For the text-containing cell, return its midpoint in (x, y) coordinate format. 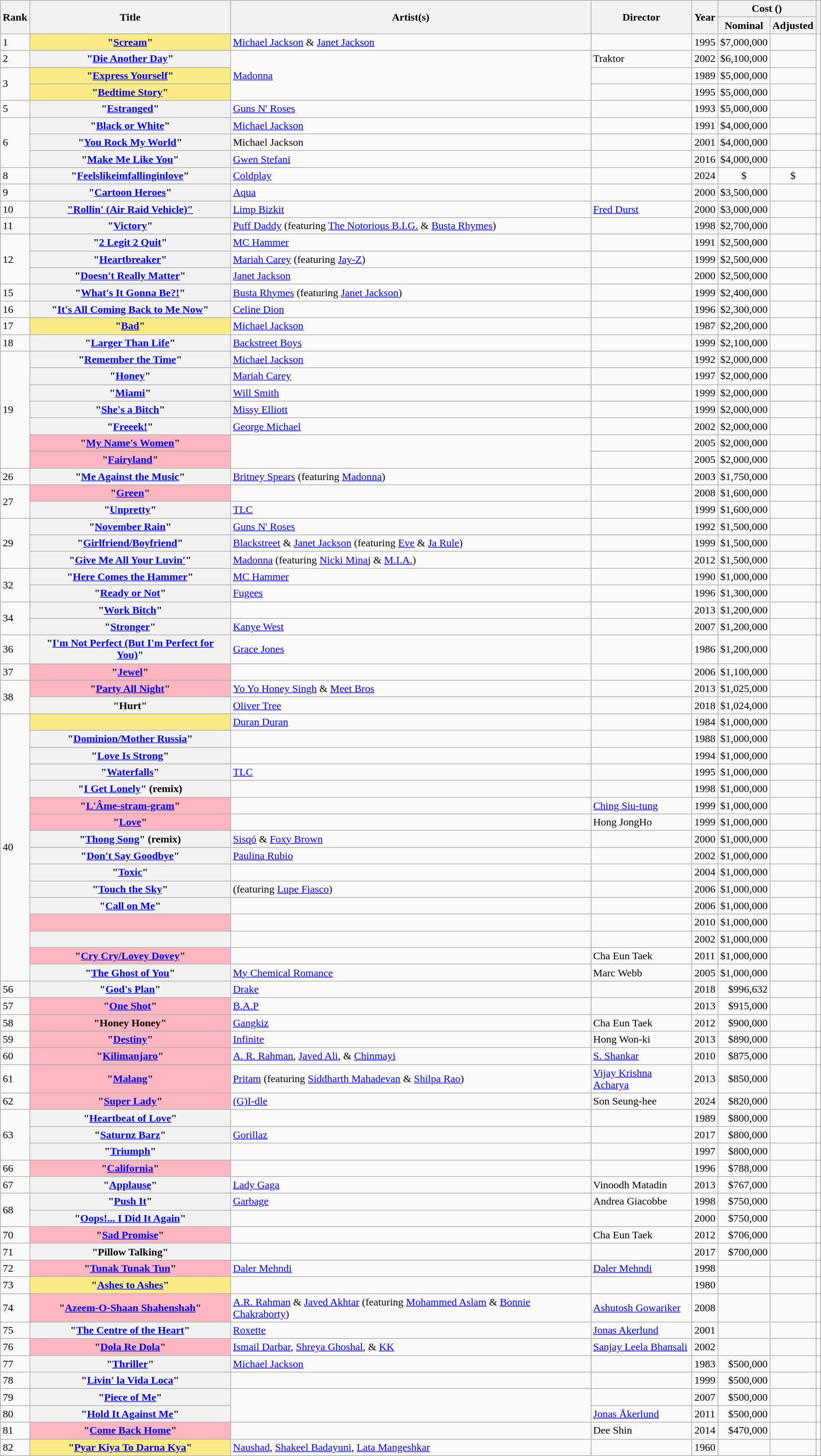
"Feelslikeimfallinginlove" (130, 176)
$890,000 (744, 1040)
2004 (705, 872)
$875,000 (744, 1056)
70 (15, 1235)
$788,000 (744, 1168)
(featuring Lupe Fiasco) (410, 889)
Sisqó & Foxy Brown (410, 839)
56 (15, 989)
32 (15, 585)
"November Rain" (130, 527)
Coldplay (410, 176)
"Die Another Day" (130, 59)
Gwen Stefani (410, 159)
Lady Gaga (410, 1185)
"Work Bitch" (130, 610)
"Heartbeat of Love" (130, 1118)
Drake (410, 989)
$7,000,000 (744, 42)
Artist(s) (410, 17)
"Make Me Like You" (130, 159)
1994 (705, 755)
"Love" (130, 822)
$2,200,000 (744, 326)
11 (15, 226)
"Sad Promise" (130, 1235)
"2 Legit 2 Quit" (130, 243)
Roxette (410, 1330)
$2,400,000 (744, 293)
Duran Duran (410, 722)
Ismail Darbar, Shreya Ghoshal, & KK (410, 1347)
$470,000 (744, 1431)
"Hold It Against Me" (130, 1414)
"Cartoon Heroes" (130, 192)
"Heartbreaker" (130, 259)
"Honey Honey" (130, 1023)
Fred Durst (641, 209)
8 (15, 176)
"Waterfalls" (130, 772)
Backstreet Boys (410, 343)
Jonas Åkerlund (641, 1414)
"Fairyland" (130, 459)
38 (15, 697)
"It's All Coming Back to Me Now" (130, 309)
"I Get Lonely" (remix) (130, 789)
"Honey" (130, 376)
59 (15, 1040)
A.R. Rahman & Javed Akhtar (featuring Mohammed Aslam & Bonnie Chakraborty) (410, 1308)
79 (15, 1397)
Garbage (410, 1201)
1984 (705, 722)
$1,300,000 (744, 593)
"Jewel" (130, 672)
"You Rock My World" (130, 142)
Mariah Carey (featuring Jay-Z) (410, 259)
$1,100,000 (744, 672)
Vijay Krishna Acharya (641, 1079)
$1,024,000 (744, 705)
"Livin' la Vida Loca" (130, 1381)
"Dominion/Mother Russia" (130, 739)
29 (15, 543)
George Michael (410, 426)
Aqua (410, 192)
Janet Jackson (410, 276)
75 (15, 1330)
"Bedtime Story" (130, 92)
1988 (705, 739)
19 (15, 409)
"Girlfriend/Boyfriend" (130, 543)
"Remember the Time" (130, 359)
Cost () (767, 9)
"Doesn't Really Matter" (130, 276)
$900,000 (744, 1023)
2003 (705, 476)
"Stronger" (130, 627)
34 (15, 618)
"Unpretty" (130, 510)
$915,000 (744, 1006)
"Tunak Tunak Tun" (130, 1268)
Puff Daddy (featuring The Notorious B.I.G. & Busta Rhymes) (410, 226)
Kanye West (410, 627)
(G)I-dle (410, 1101)
"Malang" (130, 1079)
76 (15, 1347)
"God's Plan" (130, 989)
80 (15, 1414)
"Thong Song" (remix) (130, 839)
Madonna (410, 75)
77 (15, 1364)
$2,700,000 (744, 226)
17 (15, 326)
S. Shankar (641, 1056)
Grace Jones (410, 649)
"Touch the Sky" (130, 889)
Blackstreet & Janet Jackson (featuring Eve & Ja Rule) (410, 543)
Ching Siu-tung (641, 806)
"What's It Gonna Be?!" (130, 293)
"Scream" (130, 42)
"Kilimanjaro" (130, 1056)
"Ready or Not" (130, 593)
$700,000 (744, 1252)
57 (15, 1006)
$767,000 (744, 1185)
$850,000 (744, 1079)
"Love Is Strong" (130, 755)
"California" (130, 1168)
6 (15, 142)
Vinoodh Matadin (641, 1185)
26 (15, 476)
1980 (705, 1285)
"Saturnz Barz" (130, 1135)
Mariah Carey (410, 376)
Marc Webb (641, 972)
Gorillaz (410, 1135)
$706,000 (744, 1235)
Nominal (744, 25)
"Me Against the Music" (130, 476)
"Victory" (130, 226)
18 (15, 343)
Paulina Rubio (410, 856)
$3,000,000 (744, 209)
1987 (705, 326)
72 (15, 1268)
"Pyar Kiya To Darna Kya" (130, 1447)
9 (15, 192)
"Destiny" (130, 1040)
"Green" (130, 493)
Ashutosh Gowariker (641, 1308)
Rank (15, 17)
Britney Spears (featuring Madonna) (410, 476)
Hong Won-ki (641, 1040)
$3,500,000 (744, 192)
2016 (705, 159)
Pritam (featuring Siddharth Mahadevan & Shilpa Rao) (410, 1079)
63 (15, 1135)
$2,300,000 (744, 309)
2 (15, 59)
10 (15, 209)
"Bad" (130, 326)
78 (15, 1381)
"She's a Bitch" (130, 409)
1993 (705, 109)
"Thriller" (130, 1364)
73 (15, 1285)
Adjusted (793, 25)
16 (15, 309)
Sanjay Leela Bhansali (641, 1347)
82 (15, 1447)
71 (15, 1252)
Madonna (featuring Nicki Minaj & M.I.A.) (410, 560)
5 (15, 109)
Infinite (410, 1040)
$1,750,000 (744, 476)
$820,000 (744, 1101)
"Toxic" (130, 872)
62 (15, 1101)
"I'm Not Perfect (But I'm Perfect for You)" (130, 649)
36 (15, 649)
"Dola Re Dola" (130, 1347)
A. R. Rahman, Javed Ali, & Chinmayi (410, 1056)
"The Ghost of You" (130, 972)
"Applause" (130, 1185)
Dee Shin (641, 1431)
"One Shot" (130, 1006)
66 (15, 1168)
Year (705, 17)
Oliver Tree (410, 705)
"Azeem-O-Shaan Shahenshah" (130, 1308)
"Party All Night" (130, 689)
"Don't Say Goodbye" (130, 856)
61 (15, 1079)
27 (15, 502)
Andrea Giacobbe (641, 1201)
"L'Âme-stram-gram" (130, 806)
37 (15, 672)
Naushad, Shakeel Badayuni, Lata Mangeshkar (410, 1447)
"Pillow Talking" (130, 1252)
Michael Jackson & Janet Jackson (410, 42)
Gangkiz (410, 1023)
81 (15, 1431)
3 (15, 84)
Son Seung-hee (641, 1101)
15 (15, 293)
My Chemical Romance (410, 972)
Busta Rhymes (featuring Janet Jackson) (410, 293)
"Give Me All Your Luvin'" (130, 560)
Director (641, 17)
74 (15, 1308)
1 (15, 42)
1960 (705, 1447)
68 (15, 1210)
60 (15, 1056)
1990 (705, 577)
$6,100,000 (744, 59)
Missy Elliott (410, 409)
"Triumph" (130, 1151)
"The Centre of the Heart" (130, 1330)
67 (15, 1185)
12 (15, 259)
B.A.P (410, 1006)
Jonas Akerlund (641, 1330)
"Express Yourself" (130, 75)
Limp Bizkit (410, 209)
Will Smith (410, 393)
"Black or White" (130, 126)
"Come Back Home" (130, 1431)
"My Name's Women" (130, 443)
1986 (705, 649)
40 (15, 847)
"Miami" (130, 393)
"Cry Cry/Lovey Dovey" (130, 956)
Title (130, 17)
"Rollin' (Air Raid Vehicle)" (130, 209)
"Oops!... I Did It Again" (130, 1218)
"Push It" (130, 1201)
"Estranged" (130, 109)
Hong JongHo (641, 822)
Fugees (410, 593)
$1,025,000 (744, 689)
"Larger Than Life" (130, 343)
"Freeek!" (130, 426)
Traktor (641, 59)
1983 (705, 1364)
"Hurt" (130, 705)
58 (15, 1023)
Yo Yo Honey Singh & Meet Bros (410, 689)
"Piece of Me" (130, 1397)
$2,100,000 (744, 343)
"Call on Me" (130, 906)
$996,632 (744, 989)
"Ashes to Ashes" (130, 1285)
"Super Lady" (130, 1101)
2014 (705, 1431)
"Here Comes the Hammer" (130, 577)
Celine Dion (410, 309)
